Output the [X, Y] coordinate of the center of the cell containing the given text.  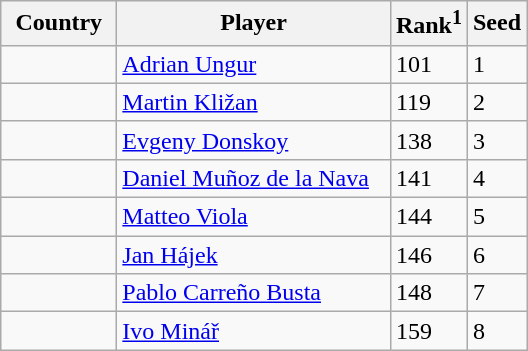
5 [496, 217]
141 [428, 178]
Martin Kližan [254, 102]
Evgeny Donskoy [254, 140]
4 [496, 178]
Jan Hájek [254, 255]
119 [428, 102]
Rank1 [428, 24]
6 [496, 255]
2 [496, 102]
Ivo Minář [254, 331]
Seed [496, 24]
7 [496, 293]
8 [496, 331]
Player [254, 24]
Pablo Carreño Busta [254, 293]
148 [428, 293]
Country [59, 24]
138 [428, 140]
159 [428, 331]
144 [428, 217]
Matteo Viola [254, 217]
Adrian Ungur [254, 64]
146 [428, 255]
3 [496, 140]
Daniel Muñoz de la Nava [254, 178]
101 [428, 64]
1 [496, 64]
